Scan for the cell matching the given text and deliver its (x, y) coordinate at center. 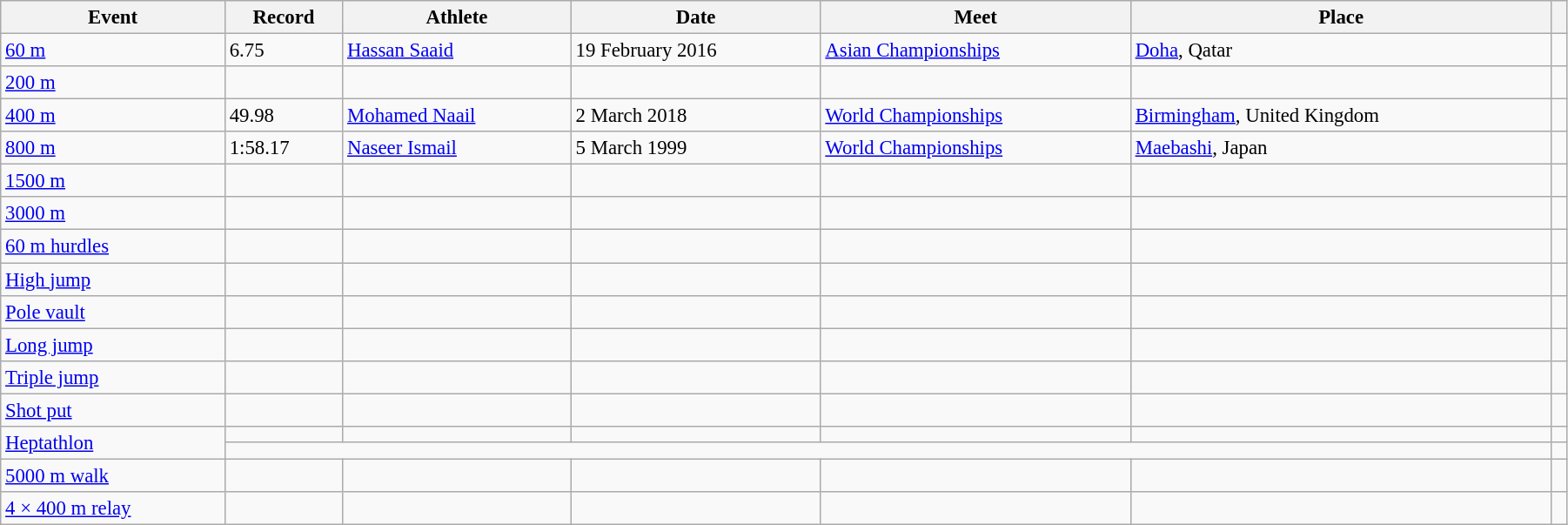
Maebashi, Japan (1340, 148)
60 m hurdles (113, 246)
Pole vault (113, 312)
400 m (113, 116)
Long jump (113, 345)
2 March 2018 (696, 116)
Doha, Qatar (1340, 50)
5 March 1999 (696, 148)
19 February 2016 (696, 50)
Shot put (113, 410)
Meet (975, 17)
Triple jump (113, 377)
60 m (113, 50)
Athlete (458, 17)
800 m (113, 148)
1500 m (113, 181)
Record (284, 17)
49.98 (284, 116)
4 × 400 m relay (113, 508)
Date (696, 17)
Mohamed Naail (458, 116)
Hassan Saaid (458, 50)
6.75 (284, 50)
Birmingham, United Kingdom (1340, 116)
Asian Championships (975, 50)
3000 m (113, 213)
High jump (113, 279)
Place (1340, 17)
Event (113, 17)
5000 m walk (113, 475)
Heptathlon (113, 443)
1:58.17 (284, 148)
Naseer Ismail (458, 148)
200 m (113, 83)
